Scan for the cell matching the given text and deliver its (X, Y) coordinate at center. 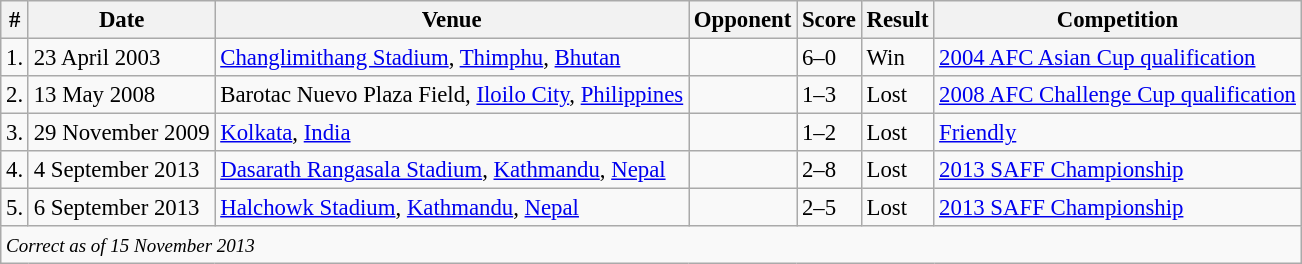
1–3 (830, 95)
2004 AFC Asian Cup qualification (1118, 58)
2–5 (830, 208)
13 May 2008 (121, 95)
Result (898, 20)
23 April 2003 (121, 58)
4 September 2013 (121, 170)
29 November 2009 (121, 133)
6 September 2013 (121, 208)
6–0 (830, 58)
4. (15, 170)
Win (898, 58)
Opponent (742, 20)
Changlimithang Stadium, Thimphu, Bhutan (452, 58)
2–8 (830, 170)
Dasarath Rangasala Stadium, Kathmandu, Nepal (452, 170)
1. (15, 58)
Correct as of 15 November 2013 (652, 245)
Halchowk Stadium, Kathmandu, Nepal (452, 208)
3. (15, 133)
2. (15, 95)
Venue (452, 20)
1–2 (830, 133)
Kolkata, India (452, 133)
Competition (1118, 20)
2008 AFC Challenge Cup qualification (1118, 95)
Barotac Nuevo Plaza Field, Iloilo City, Philippines (452, 95)
# (15, 20)
5. (15, 208)
Friendly (1118, 133)
Score (830, 20)
Date (121, 20)
